For the text-containing cell, return its midpoint in (x, y) coordinate format. 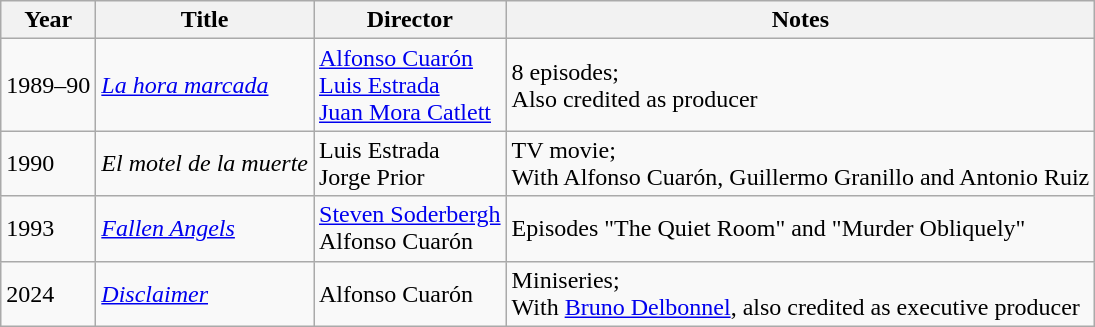
Alfonso CuarónLuis EstradaJuan Mora Catlett (410, 85)
1989–90 (48, 85)
El motel de la muerte (205, 164)
La hora marcada (205, 85)
Disclaimer (205, 294)
Title (205, 20)
Director (410, 20)
Episodes "The Quiet Room" and "Murder Obliquely" (800, 228)
8 episodes;Also credited as producer (800, 85)
Year (48, 20)
Alfonso Cuarón (410, 294)
Luis EstradaJorge Prior (410, 164)
Steven SoderberghAlfonso Cuarón (410, 228)
Fallen Angels (205, 228)
2024 (48, 294)
1990 (48, 164)
Miniseries;With Bruno Delbonnel, also credited as executive producer (800, 294)
1993 (48, 228)
Notes (800, 20)
TV movie;With Alfonso Cuarón, Guillermo Granillo and Antonio Ruiz (800, 164)
